From the cell containing the given text, extract its center point as [x, y] coordinate. 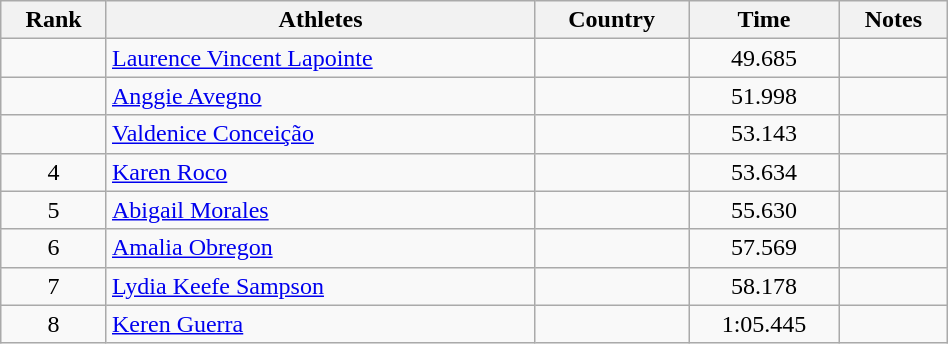
58.178 [764, 286]
Rank [54, 20]
Laurence Vincent Lapointe [320, 58]
Notes [893, 20]
7 [54, 286]
Abigail Morales [320, 210]
49.685 [764, 58]
4 [54, 172]
Lydia Keefe Sampson [320, 286]
Time [764, 20]
Valdenice Conceição [320, 134]
51.998 [764, 96]
6 [54, 248]
8 [54, 324]
53.634 [764, 172]
Keren Guerra [320, 324]
53.143 [764, 134]
57.569 [764, 248]
55.630 [764, 210]
5 [54, 210]
Karen Roco [320, 172]
Anggie Avegno [320, 96]
Country [612, 20]
Amalia Obregon [320, 248]
1:05.445 [764, 324]
Athletes [320, 20]
